From the cell containing the given text, extract its center point as [x, y] coordinate. 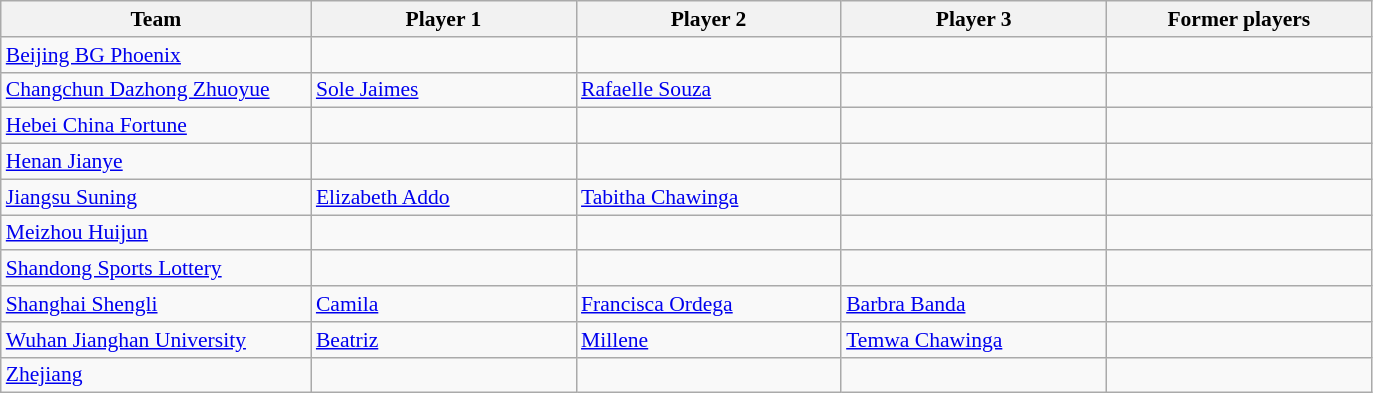
Francisca Ordega [708, 304]
Sole Jaimes [444, 90]
Shandong Sports Lottery [156, 269]
Player 2 [708, 19]
Henan Jianye [156, 162]
Beatriz [444, 340]
Barbra Banda [974, 304]
Zhejiang [156, 375]
Beijing BG Phoenix [156, 55]
Player 1 [444, 19]
Shanghai Shengli [156, 304]
Hebei China Fortune [156, 126]
Changchun Dazhong Zhuoyue [156, 90]
Meizhou Huijun [156, 233]
Tabitha Chawinga [708, 197]
Wuhan Jianghan University [156, 340]
Temwa Chawinga [974, 340]
Rafaelle Souza [708, 90]
Former players [1238, 19]
Elizabeth Addo [444, 197]
Team [156, 19]
Jiangsu Suning [156, 197]
Camila [444, 304]
Millene [708, 340]
Player 3 [974, 19]
